Scan for the cell matching the given text and deliver its (x, y) coordinate at center. 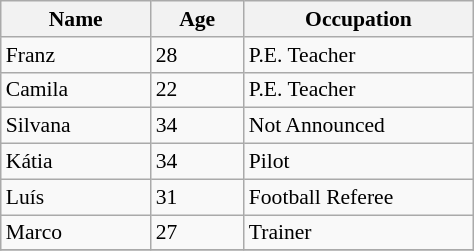
Kátia (76, 162)
Marco (76, 233)
Luís (76, 197)
Silvana (76, 126)
27 (198, 233)
28 (198, 55)
Franz (76, 55)
Football Referee (359, 197)
Trainer (359, 233)
Age (198, 19)
Camila (76, 90)
Pilot (359, 162)
Not Announced (359, 126)
Name (76, 19)
22 (198, 90)
Occupation (359, 19)
31 (198, 197)
